For the text-containing cell, return its midpoint in (x, y) coordinate format. 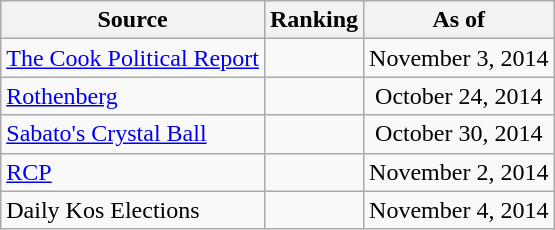
Source (133, 20)
RCP (133, 172)
November 2, 2014 (459, 172)
Sabato's Crystal Ball (133, 134)
November 3, 2014 (459, 58)
October 30, 2014 (459, 134)
November 4, 2014 (459, 210)
Rothenberg (133, 96)
Ranking (314, 20)
October 24, 2014 (459, 96)
Daily Kos Elections (133, 210)
The Cook Political Report (133, 58)
As of (459, 20)
